Return [x, y] of the center of cell containing provided text 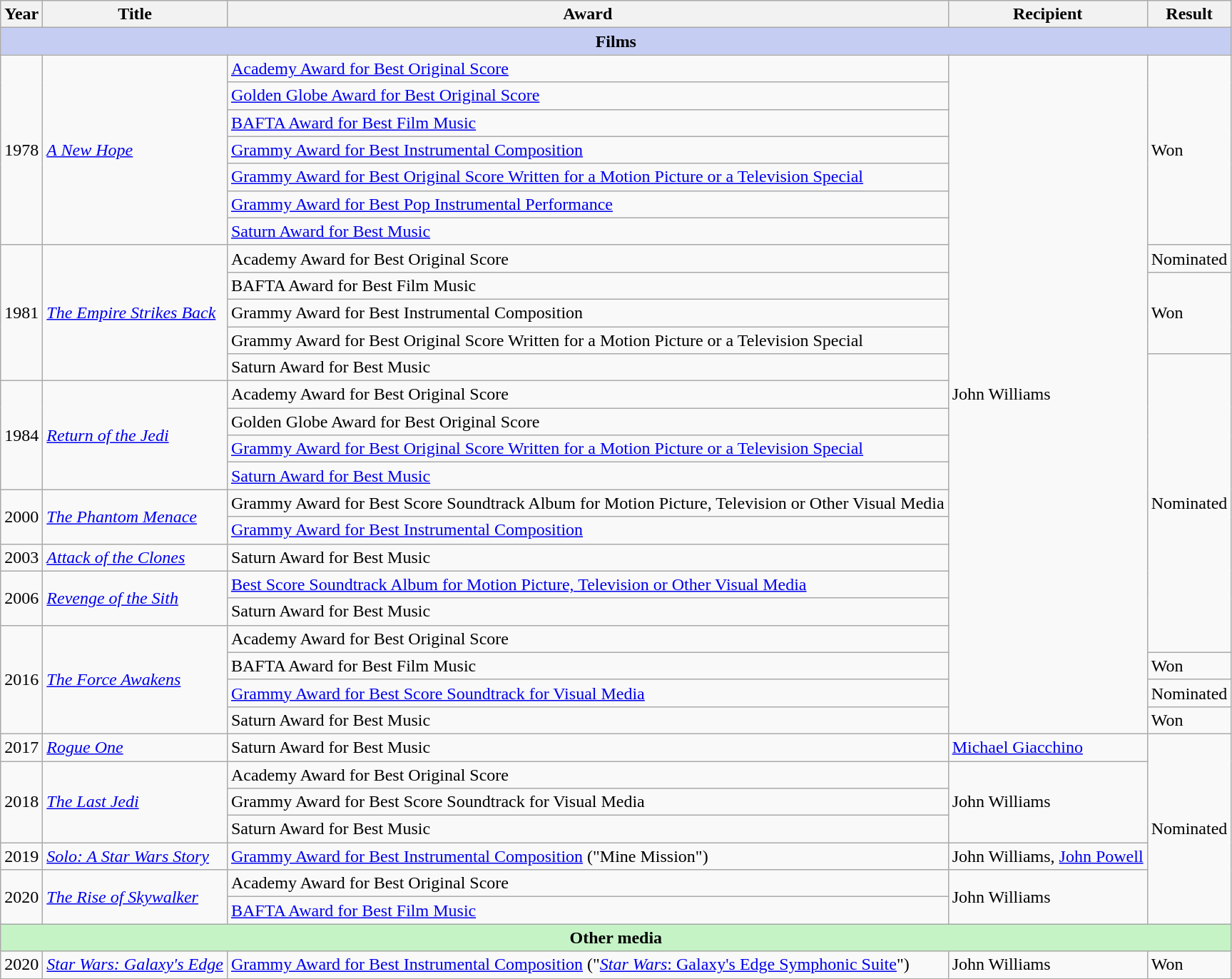
Grammy Award for Best Score Soundtrack Album for Motion Picture, Television or Other Visual Media [588, 503]
Result [1189, 14]
2016 [21, 679]
Grammy Award for Best Pop Instrumental Performance [588, 204]
Attack of the Clones [136, 557]
Award [588, 14]
The Last Jedi [136, 801]
The Rise of Skywalker [136, 897]
Michael Giacchino [1047, 747]
Grammy Award for Best Instrumental Composition ("Star Wars: Galaxy's Edge Symphonic Suite") [588, 965]
Other media [616, 938]
2017 [21, 747]
2000 [21, 517]
Rogue One [136, 747]
Revenge of the Sith [136, 598]
Grammy Award for Best Instrumental Composition ("Mine Mission") [588, 856]
The Phantom Menace [136, 517]
1984 [21, 435]
Best Score Soundtrack Album for Motion Picture, Television or Other Visual Media [588, 584]
1978 [21, 150]
John Williams, John Powell [1047, 856]
Year [21, 14]
Title [136, 14]
1981 [21, 313]
Star Wars: Galaxy's Edge [136, 965]
2006 [21, 598]
Solo: A Star Wars Story [136, 856]
Return of the Jedi [136, 435]
2003 [21, 557]
2018 [21, 801]
2019 [21, 856]
Recipient [1047, 14]
The Force Awakens [136, 679]
A New Hope [136, 150]
Films [616, 41]
The Empire Strikes Back [136, 313]
